For the text-containing cell, return its midpoint in [X, Y] coordinate format. 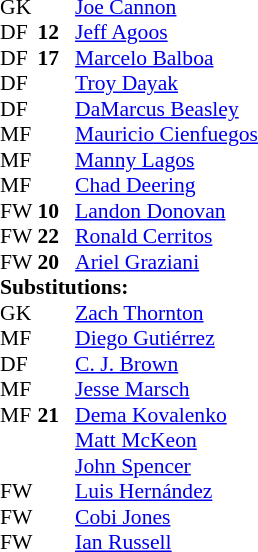
GK [19, 313]
Dema Kovalenko [166, 415]
Ronald Cerritos [166, 237]
20 [57, 262]
Mauricio Cienfuegos [166, 135]
Zach Thornton [166, 313]
10 [57, 211]
Substitutions: [129, 287]
Matt McKeon [166, 441]
17 [57, 58]
Cobi Jones [166, 517]
12 [57, 33]
Manny Lagos [166, 160]
Diego Gutiérrez [166, 339]
C. J. Brown [166, 364]
21 [57, 415]
John Spencer [166, 466]
Marcelo Balboa [166, 58]
Chad Deering [166, 185]
Jeff Agoos [166, 33]
Luis Hernández [166, 491]
DaMarcus Beasley [166, 109]
Troy Dayak [166, 83]
Jesse Marsch [166, 389]
Ariel Graziani [166, 262]
22 [57, 237]
Landon Donovan [166, 211]
